Extract the (X, Y) coordinate from the center of the cell holding the provided text.  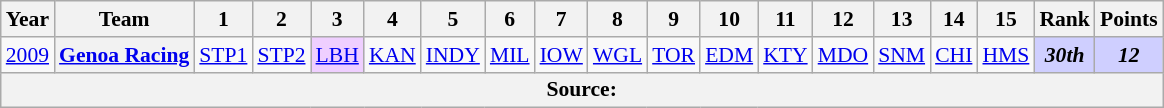
STP1 (223, 55)
9 (674, 19)
IOW (562, 55)
15 (1006, 19)
7 (562, 19)
6 (510, 19)
KTY (785, 55)
2 (281, 19)
MDO (844, 55)
3 (338, 19)
CHI (954, 55)
TOR (674, 55)
13 (902, 19)
Source: (582, 90)
MIL (510, 55)
11 (785, 19)
WGL (618, 55)
5 (453, 19)
2009 (28, 55)
STP2 (281, 55)
HMS (1006, 55)
Points (1129, 19)
Team (124, 19)
14 (954, 19)
SNM (902, 55)
8 (618, 19)
EDM (729, 55)
Year (28, 19)
30th (1064, 55)
Rank (1064, 19)
4 (392, 19)
1 (223, 19)
10 (729, 19)
LBH (338, 55)
Genoa Racing (124, 55)
INDY (453, 55)
KAN (392, 55)
